Identify which cell holds the provided text, then report its [X, Y] central coordinate. 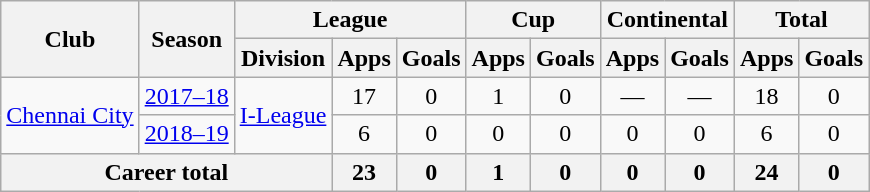
Cup [533, 20]
17 [364, 96]
24 [766, 172]
Division [283, 58]
Continental [667, 20]
2018–19 [186, 134]
2017–18 [186, 96]
23 [364, 172]
Chennai City [70, 115]
Total [801, 20]
Season [186, 39]
18 [766, 96]
Club [70, 39]
I-League [283, 115]
Career total [166, 172]
League [350, 20]
